Find where the given text appears and provide that cell's center as (x, y) coordinate. 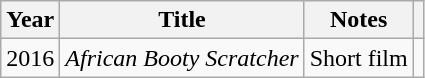
Short film (358, 58)
Title (182, 20)
Notes (358, 20)
2016 (30, 58)
Year (30, 20)
African Booty Scratcher (182, 58)
